Capture the cell that displays the provided text and extract its [x, y] central coordinate. 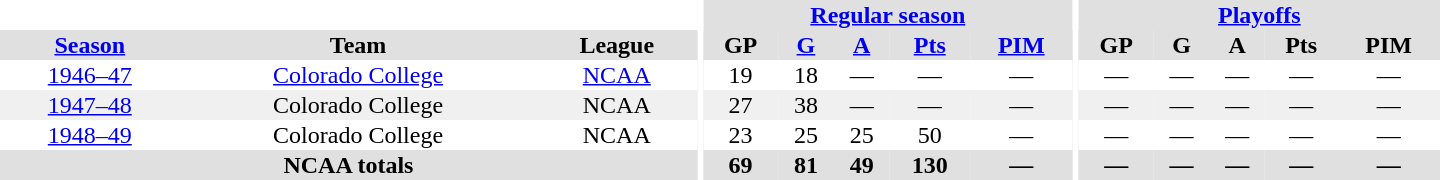
Regular season [888, 15]
League [617, 45]
Season [90, 45]
38 [806, 105]
1946–47 [90, 75]
1948–49 [90, 135]
50 [930, 135]
69 [740, 165]
49 [862, 165]
23 [740, 135]
27 [740, 105]
81 [806, 165]
Playoffs [1260, 15]
19 [740, 75]
130 [930, 165]
1947–48 [90, 105]
NCAA totals [348, 165]
Team [358, 45]
18 [806, 75]
